Provide the [X, Y] coordinate of the cell's center where the given text is located.  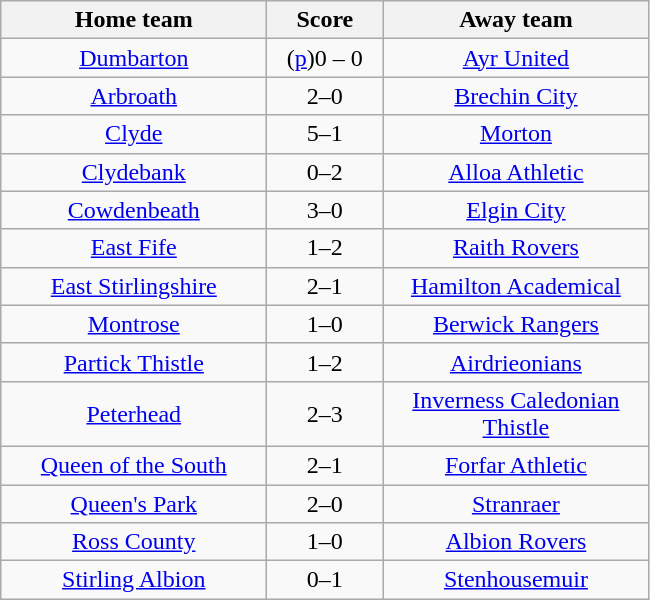
(p)0 – 0 [325, 58]
Alloa Athletic [516, 172]
Berwick Rangers [516, 324]
Forfar Athletic [516, 465]
0–2 [325, 172]
Stenhousemuir [516, 580]
Clydebank [134, 172]
Brechin City [516, 96]
2–3 [325, 414]
5–1 [325, 134]
Partick Thistle [134, 362]
Inverness Caledonian Thistle [516, 414]
Stirling Albion [134, 580]
Raith Rovers [516, 248]
Cowdenbeath [134, 210]
Dumbarton [134, 58]
Queen of the South [134, 465]
Montrose [134, 324]
Elgin City [516, 210]
Stranraer [516, 503]
Albion Rovers [516, 542]
Clyde [134, 134]
Morton [516, 134]
Ayr United [516, 58]
Score [325, 20]
East Stirlingshire [134, 286]
Away team [516, 20]
East Fife [134, 248]
Airdrieonians [516, 362]
0–1 [325, 580]
Home team [134, 20]
3–0 [325, 210]
Queen's Park [134, 503]
Ross County [134, 542]
Arbroath [134, 96]
Hamilton Academical [516, 286]
Peterhead [134, 414]
